Output the (X, Y) coordinate of the center of the cell containing the given text.  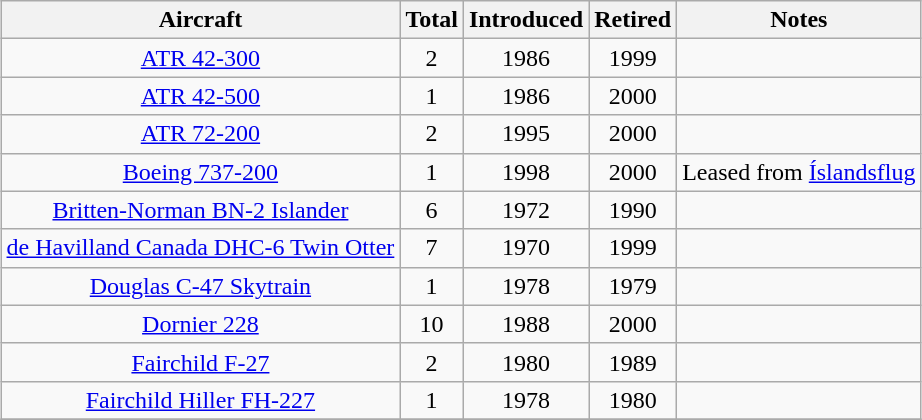
7 (432, 248)
ATR 42-500 (200, 96)
1989 (633, 362)
ATR 72-200 (200, 134)
1970 (526, 248)
1998 (526, 172)
de Havilland Canada DHC-6 Twin Otter (200, 248)
1988 (526, 324)
Leased from Íslandsflug (799, 172)
1972 (526, 210)
Boeing 737-200 (200, 172)
Notes (799, 20)
1995 (526, 134)
ATR 42-300 (200, 58)
10 (432, 324)
Britten-Norman BN-2 Islander (200, 210)
Total (432, 20)
Aircraft (200, 20)
1990 (633, 210)
Fairchild Hiller FH-227 (200, 400)
Dornier 228 (200, 324)
1979 (633, 286)
6 (432, 210)
Retired (633, 20)
Introduced (526, 20)
Douglas C-47 Skytrain (200, 286)
Fairchild F-27 (200, 362)
